From the cell containing the given text, extract its center point as [X, Y] coordinate. 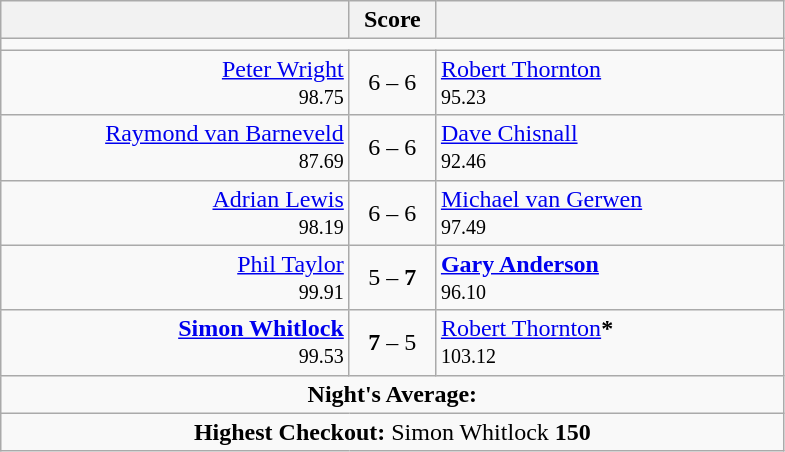
Phil Taylor 99.91 [176, 278]
Peter Wright 98.75 [176, 82]
Dave Chisnall 92.46 [610, 148]
Score [392, 20]
Michael van Gerwen 97.49 [610, 212]
Simon Whitlock 99.53 [176, 342]
5 – 7 [392, 278]
Raymond van Barneveld 87.69 [176, 148]
Gary Anderson 96.10 [610, 278]
Highest Checkout: Simon Whitlock 150 [392, 432]
Night's Average: [392, 394]
Robert Thornton* 103.12 [610, 342]
7 – 5 [392, 342]
Robert Thornton 95.23 [610, 82]
Adrian Lewis 98.19 [176, 212]
